Provide the [X, Y] coordinate of the cell's center where the given text is located.  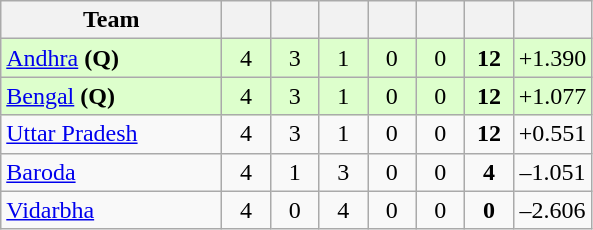
Bengal (Q) [112, 96]
+1.077 [552, 96]
–1.051 [552, 172]
Uttar Pradesh [112, 134]
+1.390 [552, 58]
Team [112, 20]
–2.606 [552, 210]
Vidarbha [112, 210]
Baroda [112, 172]
Andhra (Q) [112, 58]
+0.551 [552, 134]
